Output the [X, Y] coordinate of the center of the cell containing the given text.  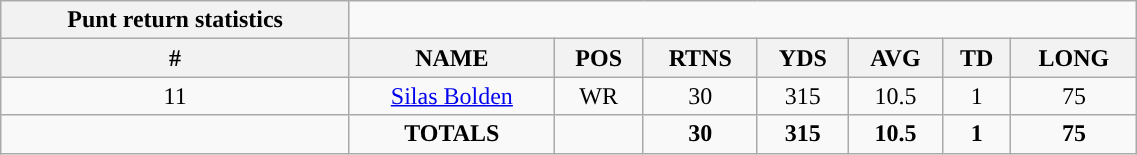
WR [598, 96]
TOTALS [452, 134]
YDS [802, 58]
# [176, 58]
TD [977, 58]
Punt return statistics [176, 20]
Silas Bolden [452, 96]
11 [176, 96]
POS [598, 58]
NAME [452, 58]
AVG [895, 58]
LONG [1074, 58]
RTNS [700, 58]
